Return (x, y) of the center of cell containing provided text 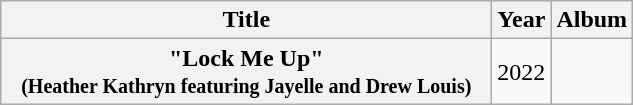
Year (522, 20)
Title (246, 20)
2022 (522, 72)
"Lock Me Up"(Heather Kathryn featuring Jayelle and Drew Louis) (246, 72)
Album (592, 20)
